Find where the given text appears and provide that cell's center as [x, y] coordinate. 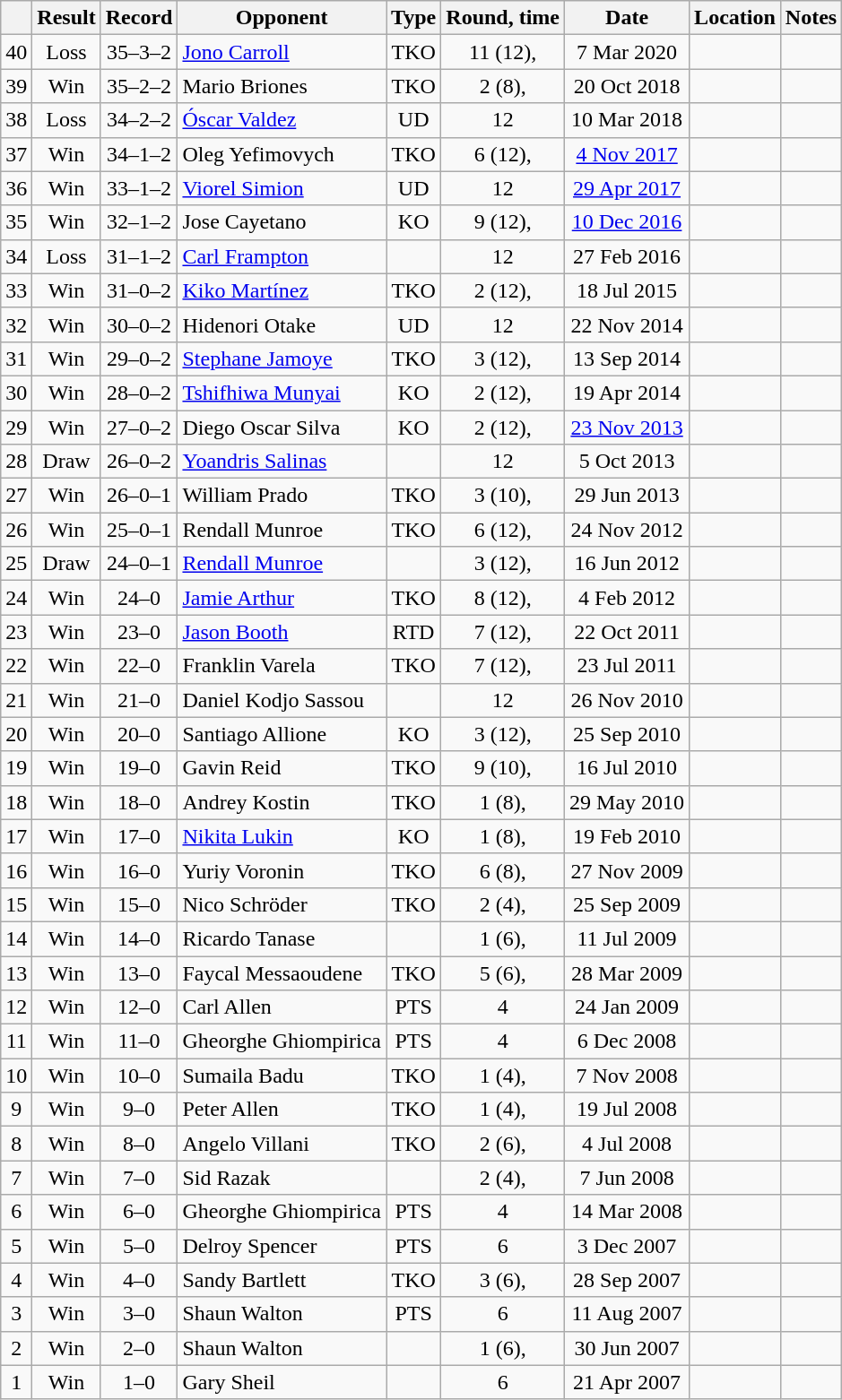
Ricardo Tanase [282, 938]
Opponent [282, 18]
Jamie Arthur [282, 598]
14 Mar 2008 [628, 1212]
4 Feb 2012 [628, 598]
15–0 [139, 904]
27–0–2 [139, 428]
9–0 [139, 1110]
Location [735, 18]
Carl Allen [282, 1007]
19 Feb 2010 [628, 836]
17–0 [139, 836]
34–2–2 [139, 120]
13–0 [139, 972]
4 Nov 2017 [628, 154]
1–0 [139, 1382]
35 [16, 222]
7 Jun 2008 [628, 1178]
16–0 [139, 870]
15 [16, 904]
28 Mar 2009 [628, 972]
William Prado [282, 496]
28–0–2 [139, 393]
1 [16, 1382]
14–0 [139, 938]
40 [16, 52]
3–0 [139, 1314]
Result [66, 18]
Diego Oscar Silva [282, 428]
Hidenori Otake [282, 324]
22–0 [139, 666]
Gavin Reid [282, 768]
10 Mar 2018 [628, 120]
30 Jun 2007 [628, 1348]
27 [16, 496]
19 Jul 2008 [628, 1110]
29 Apr 2017 [628, 188]
Nikita Lukin [282, 836]
Carl Frampton [282, 256]
16 Jul 2010 [628, 768]
Round, time [503, 18]
Jason Booth [282, 632]
35–2–2 [139, 86]
24 Jan 2009 [628, 1007]
Peter Allen [282, 1110]
22 Oct 2011 [628, 632]
5 Oct 2013 [628, 462]
26 Nov 2010 [628, 700]
3 (10), [503, 496]
RTD [412, 632]
7–0 [139, 1178]
10 Dec 2016 [628, 222]
31–0–2 [139, 290]
7 Nov 2008 [628, 1076]
17 [16, 836]
26–0–2 [139, 462]
16 [16, 870]
2 (8), [503, 86]
32–1–2 [139, 222]
3 (6), [503, 1280]
31–1–2 [139, 256]
6–0 [139, 1212]
7 Mar 2020 [628, 52]
33 [16, 290]
20 Oct 2018 [628, 86]
5–0 [139, 1246]
18 Jul 2015 [628, 290]
35–3–2 [139, 52]
Daniel Kodjo Sassou [282, 700]
19 [16, 768]
28 Sep 2007 [628, 1280]
6 Dec 2008 [628, 1041]
23 [16, 632]
Date [628, 18]
Notes [811, 18]
34 [16, 256]
25 Sep 2010 [628, 734]
18 [16, 802]
13 Sep 2014 [628, 359]
25 Sep 2009 [628, 904]
Andrey Kostin [282, 802]
3 Dec 2007 [628, 1246]
Oleg Yefimovych [282, 154]
29–0–2 [139, 359]
28 [16, 462]
10–0 [139, 1076]
31 [16, 359]
26 [16, 530]
34–1–2 [139, 154]
20–0 [139, 734]
Viorel Simion [282, 188]
Yoandris Salinas [282, 462]
10 [16, 1076]
24–0–1 [139, 564]
24 [16, 598]
8–0 [139, 1144]
Sumaila Badu [282, 1076]
Óscar Valdez [282, 120]
19 Apr 2014 [628, 393]
Kiko Martínez [282, 290]
29 May 2010 [628, 802]
5 (6), [503, 972]
30 [16, 393]
18–0 [139, 802]
29 Jun 2013 [628, 496]
Record [139, 18]
11 Jul 2009 [628, 938]
Jose Cayetano [282, 222]
22 Nov 2014 [628, 324]
Faycal Messaoudene [282, 972]
29 [16, 428]
23 Nov 2013 [628, 428]
9 (10), [503, 768]
4 Jul 2008 [628, 1144]
26–0–1 [139, 496]
3 [16, 1314]
8 [16, 1144]
27 Feb 2016 [628, 256]
21–0 [139, 700]
2–0 [139, 1348]
11 Aug 2007 [628, 1314]
5 [16, 1246]
25 [16, 564]
37 [16, 154]
8 (12), [503, 598]
21 Apr 2007 [628, 1382]
39 [16, 86]
11 [16, 1041]
Sid Razak [282, 1178]
Mario Briones [282, 86]
27 Nov 2009 [628, 870]
21 [16, 700]
Yuriy Voronin [282, 870]
2 (6), [503, 1144]
6 (8), [503, 870]
25–0–1 [139, 530]
Jono Carroll [282, 52]
11–0 [139, 1041]
Delroy Spencer [282, 1246]
14 [16, 938]
20 [16, 734]
9 (12), [503, 222]
Type [412, 18]
24–0 [139, 598]
36 [16, 188]
7 [16, 1178]
9 [16, 1110]
Franklin Varela [282, 666]
30–0–2 [139, 324]
24 Nov 2012 [628, 530]
4–0 [139, 1280]
23–0 [139, 632]
Tshifhiwa Munyai [282, 393]
Stephane Jamoye [282, 359]
12–0 [139, 1007]
38 [16, 120]
23 Jul 2011 [628, 666]
32 [16, 324]
Gary Sheil [282, 1382]
22 [16, 666]
16 Jun 2012 [628, 564]
Nico Schröder [282, 904]
Sandy Bartlett [282, 1280]
19–0 [139, 768]
Angelo Villani [282, 1144]
13 [16, 972]
Santiago Allione [282, 734]
11 (12), [503, 52]
33–1–2 [139, 188]
2 [16, 1348]
